From the cell containing the given text, extract its center point as (x, y) coordinate. 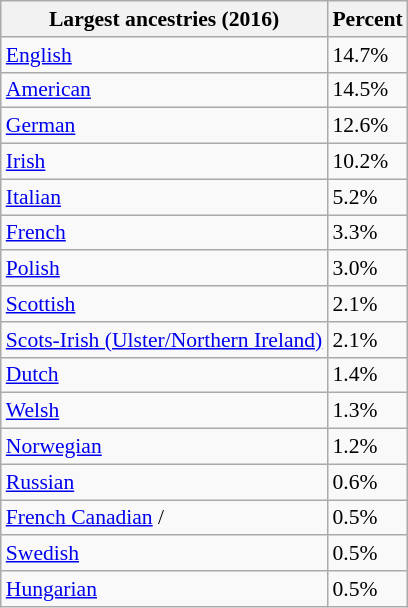
Italian (164, 197)
12.6% (367, 126)
1.2% (367, 447)
Scots-Irish (Ulster/Northern Ireland) (164, 340)
Polish (164, 269)
English (164, 55)
Russian (164, 482)
American (164, 90)
5.2% (367, 197)
Norwegian (164, 447)
Hungarian (164, 589)
Percent (367, 19)
Welsh (164, 411)
3.0% (367, 269)
1.4% (367, 375)
Largest ancestries (2016) (164, 19)
Scottish (164, 304)
German (164, 126)
French Canadian / (164, 518)
Irish (164, 162)
0.6% (367, 482)
1.3% (367, 411)
Dutch (164, 375)
14.5% (367, 90)
Swedish (164, 554)
14.7% (367, 55)
3.3% (367, 233)
10.2% (367, 162)
French (164, 233)
